Return (X, Y) of the center of cell containing provided text 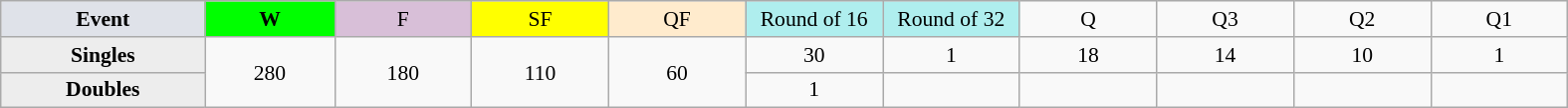
Q1 (1499, 19)
QF (677, 19)
W (270, 19)
Q2 (1362, 19)
180 (403, 72)
Doubles (104, 90)
Round of 32 (951, 19)
Event (104, 19)
Singles (104, 55)
Round of 16 (814, 19)
280 (270, 72)
14 (1226, 55)
18 (1088, 55)
Q3 (1226, 19)
10 (1362, 55)
110 (541, 72)
60 (677, 72)
SF (541, 19)
F (403, 19)
Q (1088, 19)
30 (814, 55)
